Extract the [X, Y] coordinate from the center of the cell holding the provided text.  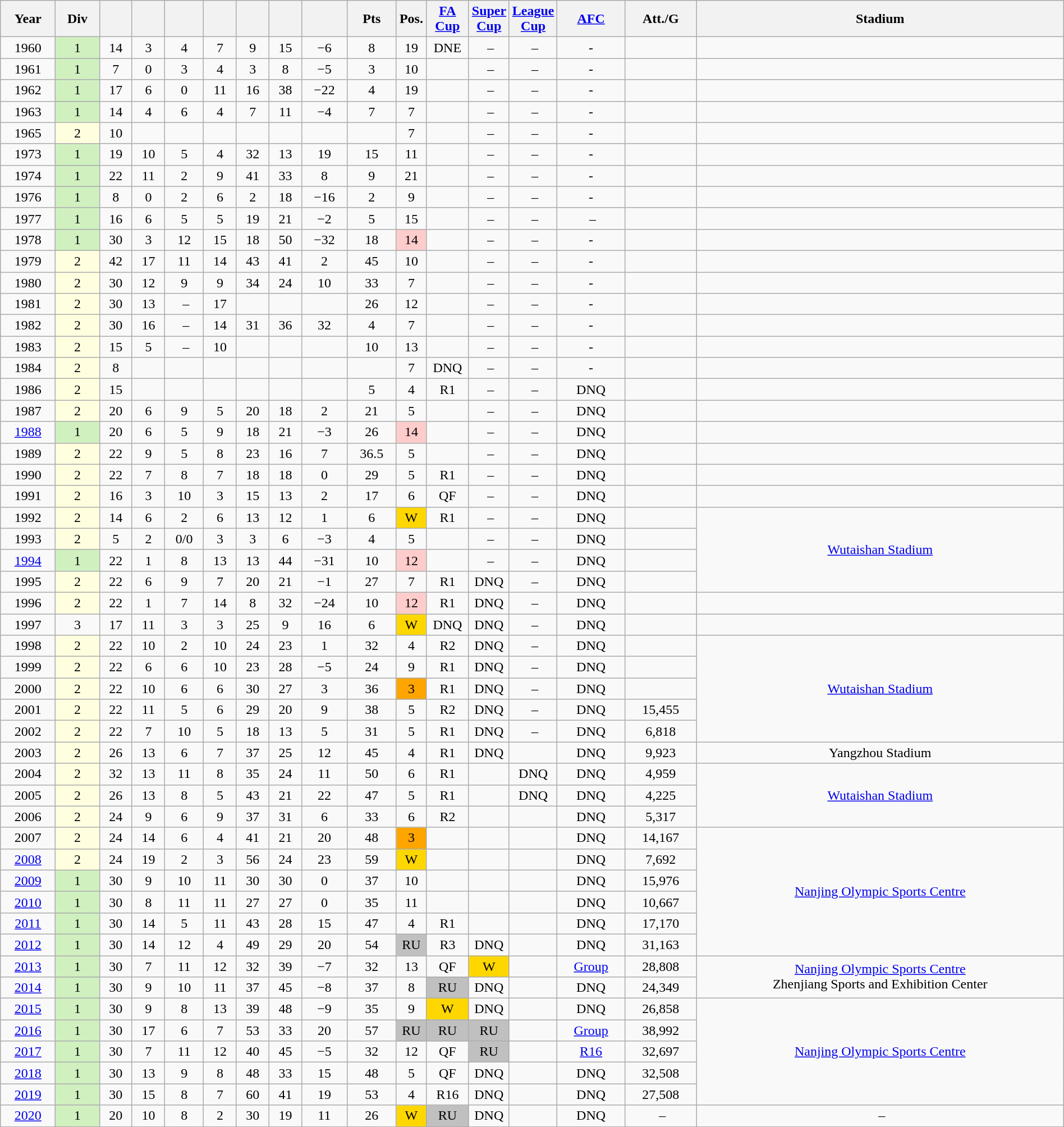
15,455 [661, 710]
1977 [28, 218]
2013 [28, 966]
Stadium [880, 19]
1996 [28, 603]
1999 [28, 667]
10,667 [661, 902]
1980 [28, 282]
Yangzhou Stadium [880, 753]
56 [253, 859]
Pts [372, 19]
14,167 [661, 838]
Pos. [411, 19]
2018 [28, 1073]
2016 [28, 1030]
1973 [28, 154]
26,858 [661, 1009]
R3 [447, 945]
1983 [28, 347]
59 [372, 859]
34 [253, 282]
1974 [28, 176]
−24 [324, 603]
1998 [28, 646]
57 [372, 1030]
6,818 [661, 731]
60 [253, 1094]
24,349 [661, 988]
32,697 [661, 1052]
27,508 [661, 1094]
2017 [28, 1052]
Att./G [661, 19]
40 [253, 1052]
1960 [28, 48]
−16 [324, 197]
4,225 [661, 795]
28,808 [661, 966]
1965 [28, 133]
Nanjing Olympic Sports CentreZhenjiang Sports and Exhibition Center [880, 977]
1961 [28, 69]
−2 [324, 218]
1984 [28, 368]
5,317 [661, 817]
Year [28, 19]
32,508 [661, 1073]
1991 [28, 496]
2012 [28, 945]
1962 [28, 90]
−8 [324, 988]
42 [116, 261]
49 [253, 945]
2003 [28, 753]
44 [285, 560]
1963 [28, 112]
54 [372, 945]
2014 [28, 988]
2002 [28, 731]
1990 [28, 475]
2001 [28, 710]
1986 [28, 390]
Super Cup [489, 19]
1976 [28, 197]
2015 [28, 1009]
31,163 [661, 945]
1979 [28, 261]
4,959 [661, 774]
FA Cup [447, 19]
2010 [28, 902]
36.5 [372, 453]
2019 [28, 1094]
−1 [324, 581]
−9 [324, 1009]
−4 [324, 112]
1994 [28, 560]
2008 [28, 859]
1978 [28, 240]
0/0 [184, 539]
−22 [324, 90]
DNE [447, 48]
15,976 [661, 881]
2009 [28, 881]
1997 [28, 625]
League Cup [533, 19]
2006 [28, 817]
1982 [28, 326]
−6 [324, 48]
17,170 [661, 923]
2005 [28, 795]
−32 [324, 240]
2004 [28, 774]
1988 [28, 432]
9,923 [661, 753]
−31 [324, 560]
1993 [28, 539]
2000 [28, 689]
7,692 [661, 859]
−7 [324, 966]
1981 [28, 304]
1995 [28, 581]
2011 [28, 923]
2007 [28, 838]
1989 [28, 453]
38,992 [661, 1030]
Div [77, 19]
AFC [591, 19]
1987 [28, 411]
2020 [28, 1116]
1992 [28, 517]
